Scan for the cell matching the given text and deliver its [X, Y] coordinate at center. 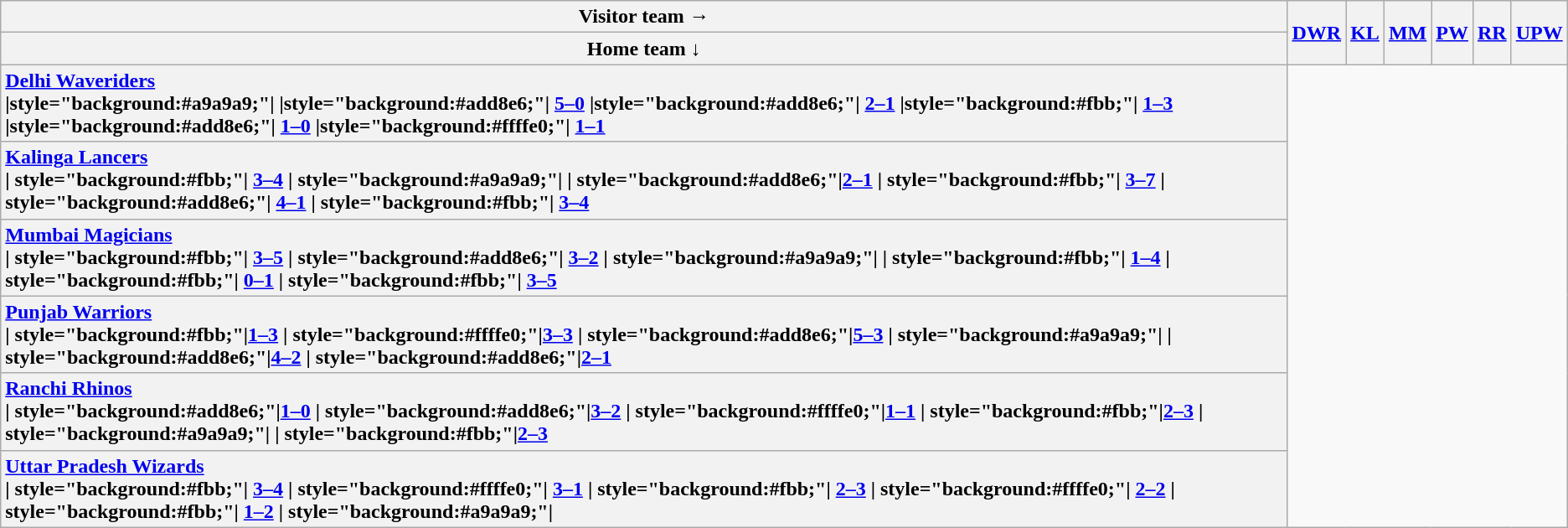
Home team ↓ [644, 49]
Visitor team → [644, 17]
RR [1492, 33]
UPW [1540, 33]
KL [1365, 33]
MM [1407, 33]
PW [1452, 33]
DWR [1317, 33]
